Return the [X, Y] coordinate for the center point of the cell that contains the specified text.  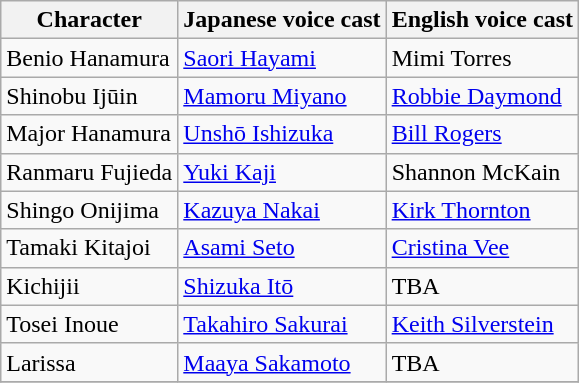
Character [90, 20]
Shizuka Itō [282, 286]
Saori Hayami [282, 58]
Tosei Inoue [90, 324]
Robbie Daymond [482, 96]
Ranmaru Fujieda [90, 172]
Yuki Kaji [282, 172]
Major Hanamura [90, 134]
Keith Silverstein [482, 324]
Benio Hanamura [90, 58]
Unshō Ishizuka [282, 134]
Shingo Onijima [90, 210]
Mamoru Miyano [282, 96]
Shannon McKain [482, 172]
Kichijii [90, 286]
Kirk Thornton [482, 210]
Asami Seto [282, 248]
Maaya Sakamoto [282, 362]
Larissa [90, 362]
Tamaki Kitajoi [90, 248]
Shinobu Ijūin [90, 96]
Mimi Torres [482, 58]
Takahiro Sakurai [282, 324]
Cristina Vee [482, 248]
Kazuya Nakai [282, 210]
English voice cast [482, 20]
Bill Rogers [482, 134]
Japanese voice cast [282, 20]
